Search for the cell housing the specified text and yield its [x, y] center coordinate. 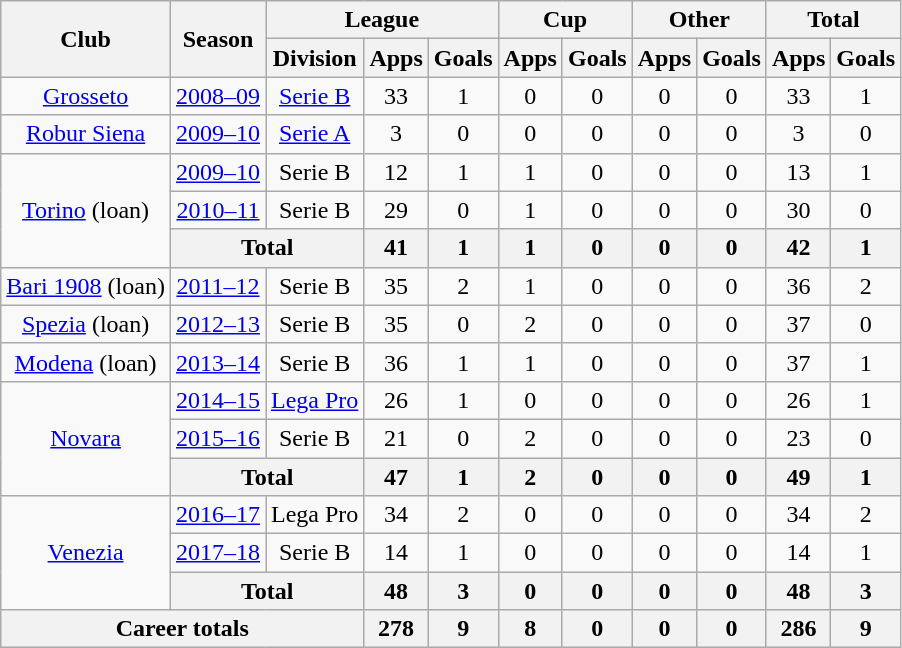
49 [798, 477]
League [382, 20]
13 [798, 172]
47 [396, 477]
2010–11 [218, 210]
Bari 1908 (loan) [86, 286]
2012–13 [218, 324]
42 [798, 248]
Club [86, 39]
278 [396, 629]
30 [798, 210]
2017–18 [218, 553]
Novara [86, 438]
41 [396, 248]
Season [218, 39]
Torino (loan) [86, 210]
Serie A [315, 134]
12 [396, 172]
286 [798, 629]
8 [530, 629]
Division [315, 58]
2013–14 [218, 362]
29 [396, 210]
23 [798, 438]
2015–16 [218, 438]
Venezia [86, 553]
Other [699, 20]
2016–17 [218, 515]
21 [396, 438]
Career totals [182, 629]
Grosseto [86, 96]
2011–12 [218, 286]
Robur Siena [86, 134]
2008–09 [218, 96]
Spezia (loan) [86, 324]
Modena (loan) [86, 362]
Cup [565, 20]
2014–15 [218, 400]
